Return [X, Y] of the center of cell containing provided text 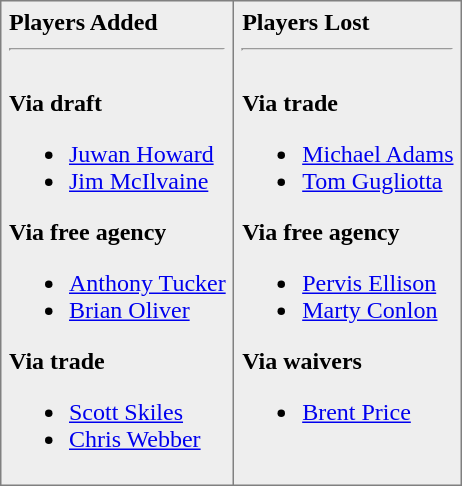
Players Added Via draftJuwan HowardJim McIlvaineVia free agencyAnthony Tucker Brian Oliver Via tradeScott SkilesChris Webber [118, 243]
Players Lost Via tradeMichael AdamsTom GugliottaVia free agencyPervis EllisonMarty ConlonVia waiversBrent Price [348, 243]
